Search for the cell housing the specified text and yield its [X, Y] center coordinate. 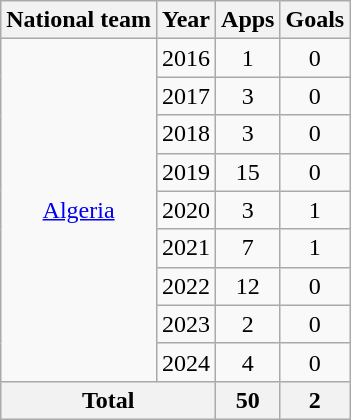
Goals [315, 20]
Apps [248, 20]
15 [248, 172]
2020 [186, 210]
2017 [186, 96]
Year [186, 20]
2019 [186, 172]
2022 [186, 286]
Algeria [79, 210]
2023 [186, 324]
4 [248, 362]
2024 [186, 362]
2016 [186, 58]
National team [79, 20]
2021 [186, 248]
50 [248, 400]
Total [108, 400]
7 [248, 248]
12 [248, 286]
2018 [186, 134]
